Return the (x, y) coordinate for the center point of the cell that contains the specified text.  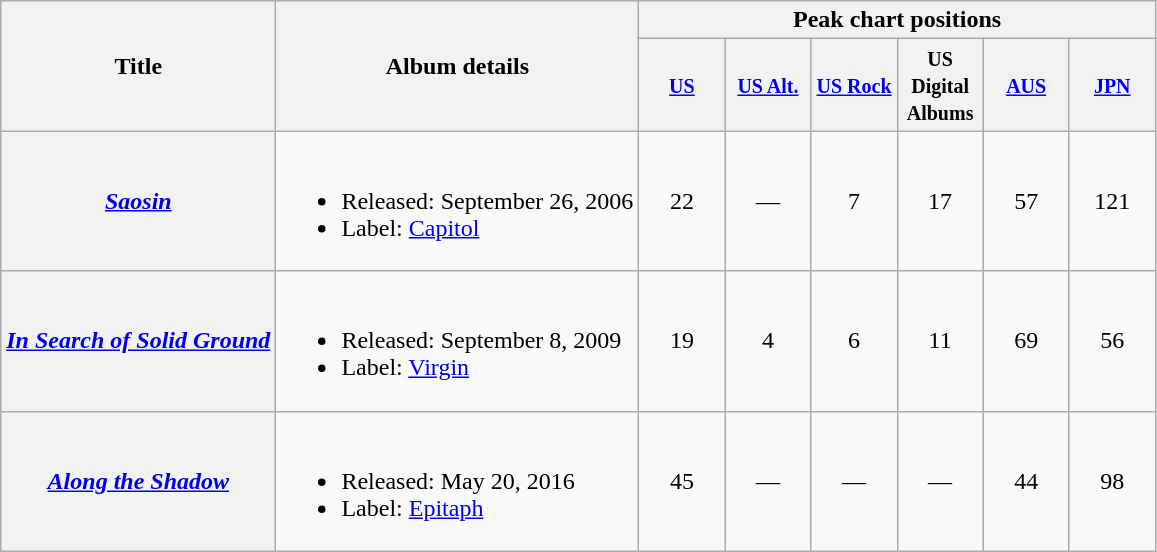
Released: September 26, 2006Label: Capitol (458, 201)
Album details (458, 66)
Released: May 20, 2016Label: Epitaph (458, 481)
44 (1026, 481)
JPN (1112, 85)
56 (1112, 341)
US Alt. (768, 85)
US (682, 85)
19 (682, 341)
45 (682, 481)
22 (682, 201)
Title (138, 66)
Released: September 8, 2009Label: Virgin (458, 341)
Peak chart positions (897, 20)
57 (1026, 201)
Saosin (138, 201)
In Search of Solid Ground (138, 341)
Along the Shadow (138, 481)
AUS (1026, 85)
98 (1112, 481)
11 (940, 341)
17 (940, 201)
US Rock (854, 85)
4 (768, 341)
7 (854, 201)
6 (854, 341)
US Digital Albums (940, 85)
69 (1026, 341)
121 (1112, 201)
